Detect which cell encompasses the target text, then output its (X, Y) center coordinate. 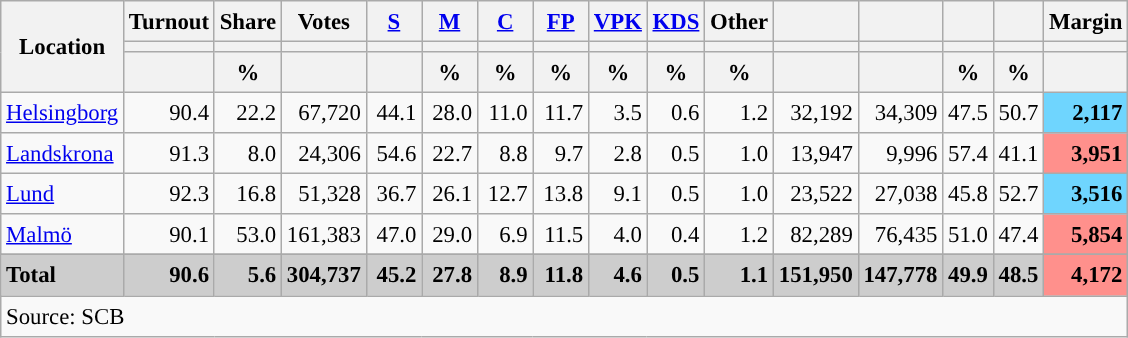
53.0 (248, 234)
47.0 (394, 234)
5,854 (1086, 234)
11.0 (505, 114)
Total (62, 276)
3.5 (618, 114)
13,947 (816, 154)
51,328 (324, 194)
90.6 (170, 276)
Helsingborg (62, 114)
29.0 (450, 234)
2.8 (618, 154)
41.1 (1018, 154)
91.3 (170, 154)
147,778 (900, 276)
16.8 (248, 194)
FP (561, 22)
161,383 (324, 234)
12.7 (505, 194)
23,522 (816, 194)
11.8 (561, 276)
49.9 (968, 276)
C (505, 22)
82,289 (816, 234)
9,996 (900, 154)
Location (62, 47)
45.8 (968, 194)
151,950 (816, 276)
9.7 (561, 154)
50.7 (1018, 114)
34,309 (900, 114)
3,951 (1086, 154)
67,720 (324, 114)
0.6 (676, 114)
57.4 (968, 154)
11.5 (561, 234)
Share (248, 22)
8.8 (505, 154)
45.2 (394, 276)
Margin (1086, 22)
90.1 (170, 234)
Turnout (170, 22)
27,038 (900, 194)
47.4 (1018, 234)
Other (740, 22)
26.1 (450, 194)
48.5 (1018, 276)
S (394, 22)
54.6 (394, 154)
KDS (676, 22)
Source: SCB (564, 316)
304,737 (324, 276)
13.8 (561, 194)
51.0 (968, 234)
1.1 (740, 276)
Lund (62, 194)
44.1 (394, 114)
2,117 (1086, 114)
22.2 (248, 114)
Votes (324, 22)
M (450, 22)
47.5 (968, 114)
0.4 (676, 234)
76,435 (900, 234)
36.7 (394, 194)
4,172 (1086, 276)
4.6 (618, 276)
VPK (618, 22)
32,192 (816, 114)
Malmö (62, 234)
11.7 (561, 114)
90.4 (170, 114)
4.0 (618, 234)
Landskrona (62, 154)
8.9 (505, 276)
9.1 (618, 194)
92.3 (170, 194)
52.7 (1018, 194)
27.8 (450, 276)
3,516 (1086, 194)
5.6 (248, 276)
22.7 (450, 154)
6.9 (505, 234)
28.0 (450, 114)
8.0 (248, 154)
24,306 (324, 154)
